Provide the [x, y] coordinate of the cell's center where the given text is located.  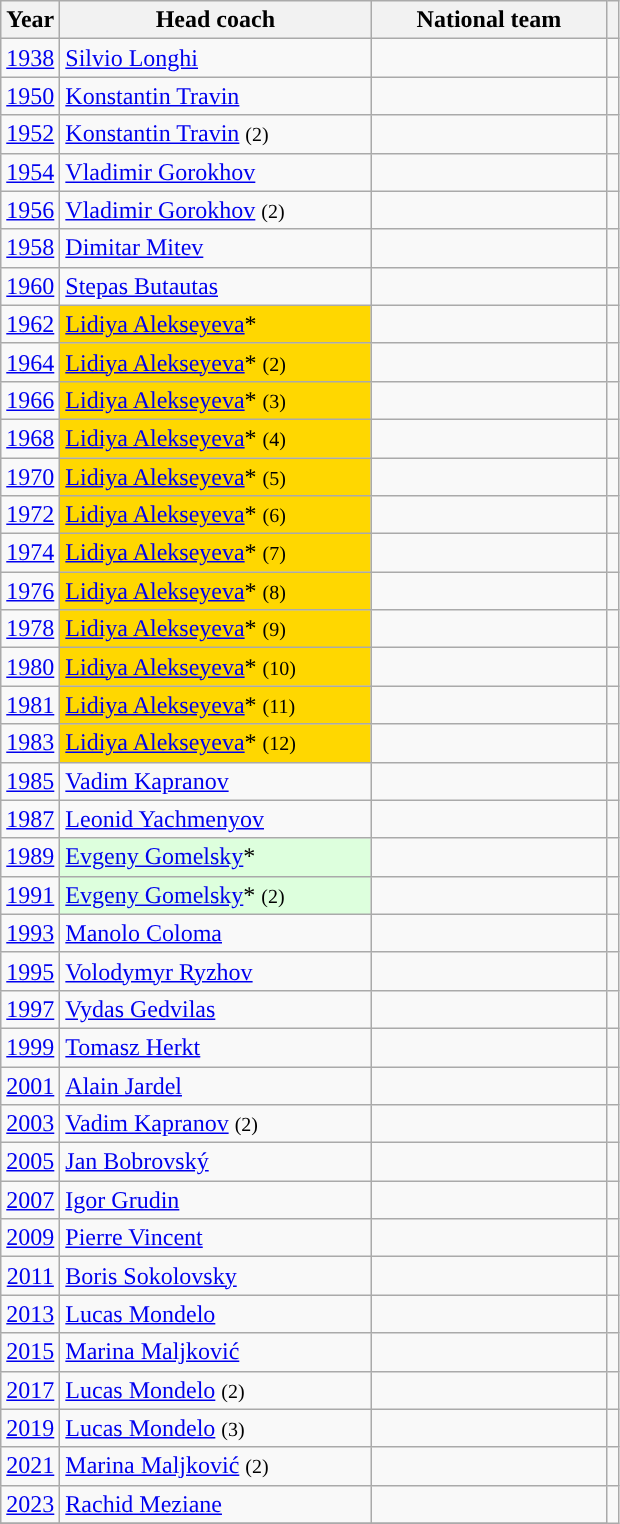
Pierre Vincent [216, 1238]
2023 [30, 1504]
1991 [30, 895]
Boris Sokolovsky [216, 1276]
Evgeny Gomelsky* (2) [216, 895]
Jan Bobrovský [216, 1162]
1962 [30, 324]
Lucas Mondelo (2) [216, 1390]
Volodymyr Ryzhov [216, 971]
Marina Maljković (2) [216, 1466]
1980 [30, 667]
Lidiya Alekseyeva* (4) [216, 438]
Lidiya Alekseyeva* (2) [216, 362]
1983 [30, 743]
Dimitar Mitev [216, 248]
Vadim Kapranov (2) [216, 1124]
Lidiya Alekseyeva* (9) [216, 629]
Vladimir Gorokhov (2) [216, 210]
1968 [30, 438]
Head coach [216, 20]
Lidiya Alekseyeva* (8) [216, 591]
Vydas Gedvilas [216, 1009]
Lidiya Alekseyeva* (7) [216, 553]
2003 [30, 1124]
1950 [30, 96]
Evgeny Gomelsky* [216, 857]
Lidiya Alekseyeva* (5) [216, 477]
1954 [30, 172]
1976 [30, 591]
Lidiya Alekseyeva* [216, 324]
1966 [30, 400]
1985 [30, 781]
1974 [30, 553]
1964 [30, 362]
2001 [30, 1085]
Lucas Mondelo [216, 1314]
2021 [30, 1466]
Lidiya Alekseyeva* (10) [216, 667]
2009 [30, 1238]
Stepas Butautas [216, 286]
2007 [30, 1200]
2013 [30, 1314]
Lidiya Alekseyeva* (3) [216, 400]
2017 [30, 1390]
1993 [30, 933]
1989 [30, 857]
1970 [30, 477]
1978 [30, 629]
1952 [30, 134]
1987 [30, 819]
1981 [30, 705]
2011 [30, 1276]
1960 [30, 286]
1958 [30, 248]
Igor Grudin [216, 1200]
Vadim Kapranov [216, 781]
Marina Maljković [216, 1352]
Lidiya Alekseyeva* (6) [216, 515]
Tomasz Herkt [216, 1047]
Rachid Meziane [216, 1504]
Manolo Coloma [216, 933]
Leonid Yachmenyov [216, 819]
Konstantin Travin [216, 96]
1999 [30, 1047]
Silvio Longhi [216, 58]
1997 [30, 1009]
1972 [30, 515]
Year [30, 20]
1956 [30, 210]
2019 [30, 1428]
Vladimir Gorokhov [216, 172]
National team [489, 20]
1995 [30, 971]
Lidiya Alekseyeva* (12) [216, 743]
2005 [30, 1162]
Lucas Mondelo (3) [216, 1428]
1938 [30, 58]
Konstantin Travin (2) [216, 134]
Lidiya Alekseyeva* (11) [216, 705]
Alain Jardel [216, 1085]
2015 [30, 1352]
